Extract the [x, y] coordinate from the center of the cell holding the provided text.  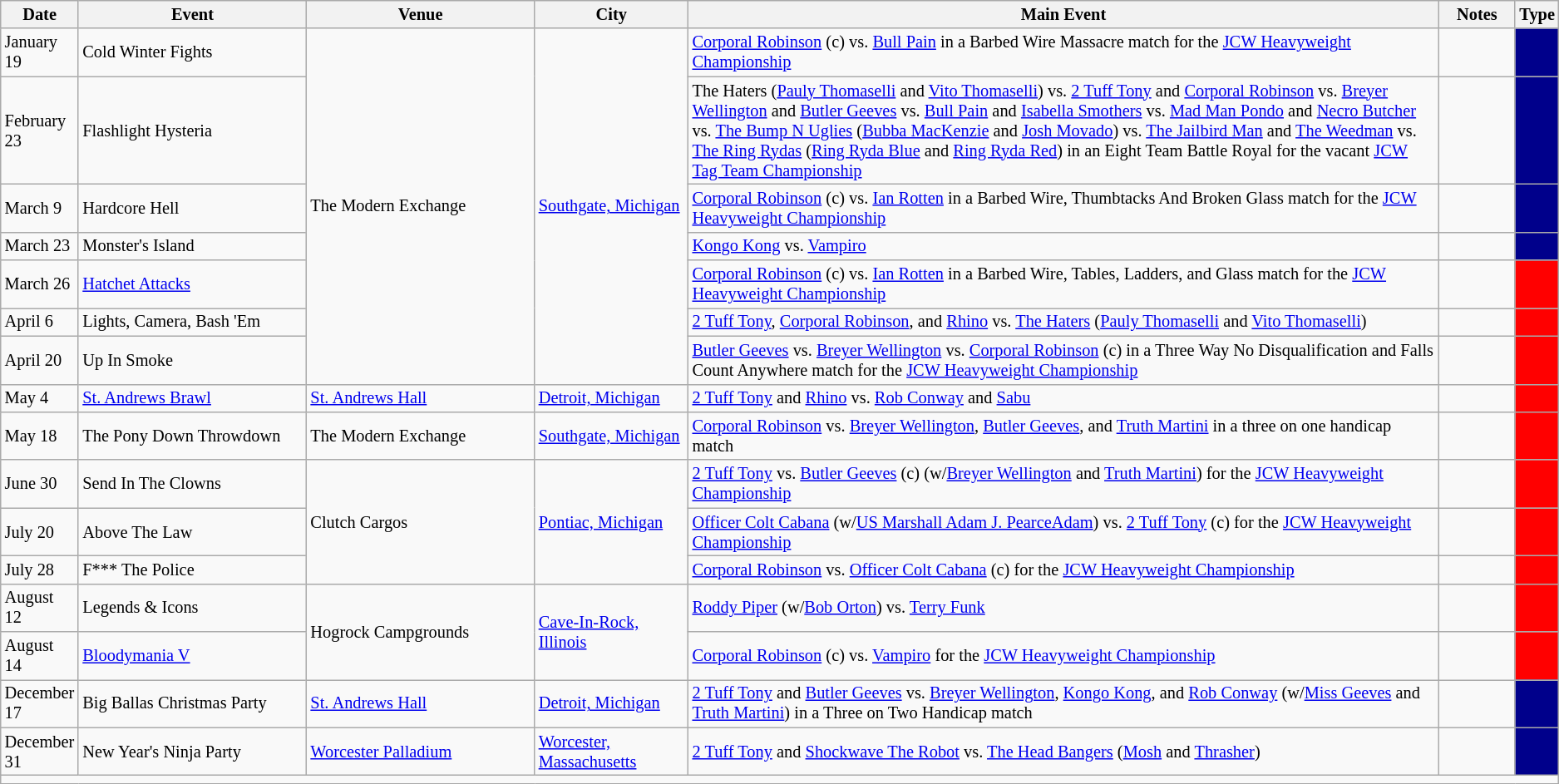
April 20 [40, 360]
Corporal Robinson vs. Officer Colt Cabana (c) for the JCW Heavyweight Championship [1064, 570]
December 17 [40, 703]
Officer Colt Cabana (w/US Marshall Adam J. PearceAdam) vs. 2 Tuff Tony (c) for the JCW Heavyweight Championship [1064, 532]
Main Event [1064, 14]
Flashlight Hysteria [192, 131]
April 6 [40, 322]
July 28 [40, 570]
Pontiac, Michigan [612, 522]
Corporal Robinson (c) vs. Ian Rotten in a Barbed Wire, Thumbtacks And Broken Glass match for the JCW Heavyweight Championship [1064, 208]
Clutch Cargos [421, 522]
Notes [1477, 14]
New Year's Ninja Party [192, 752]
2 Tuff Tony and Shockwave The Robot vs. The Head Bangers (Mosh and Thrasher) [1064, 752]
The Pony Down Throwdown [192, 436]
June 30 [40, 484]
Event [192, 14]
May 4 [40, 398]
Big Ballas Christmas Party [192, 703]
Cave-In-Rock, Illinois [612, 632]
Corporal Robinson (c) vs. Vampiro for the JCW Heavyweight Championship [1064, 656]
Hardcore Hell [192, 208]
Send In The Clowns [192, 484]
St. Andrews Brawl [192, 398]
February 23 [40, 131]
Worcester, Massachusetts [612, 752]
Lights, Camera, Bash 'Em [192, 322]
August 12 [40, 608]
Monster's Island [192, 246]
Worcester Palladium [421, 752]
Legends & Icons [192, 608]
Above The Law [192, 532]
Type [1537, 14]
Up In Smoke [192, 360]
2 Tuff Tony and Butler Geeves vs. Breyer Wellington, Kongo Kong, and Rob Conway (w/Miss Geeves and Truth Martini) in a Three on Two Handicap match [1064, 703]
Kongo Kong vs. Vampiro [1064, 246]
March 26 [40, 284]
Cold Winter Fights [192, 52]
January 19 [40, 52]
March 23 [40, 246]
2 Tuff Tony and Rhino vs. Rob Conway and Sabu [1064, 398]
F*** The Police [192, 570]
Bloodymania V [192, 656]
Hogrock Campgrounds [421, 632]
Venue [421, 14]
City [612, 14]
Corporal Robinson vs. Breyer Wellington, Butler Geeves, and Truth Martini in a three on one handicap match [1064, 436]
Corporal Robinson (c) vs. Ian Rotten in a Barbed Wire, Tables, Ladders, and Glass match for the JCW Heavyweight Championship [1064, 284]
May 18 [40, 436]
Date [40, 14]
Hatchet Attacks [192, 284]
2 Tuff Tony vs. Butler Geeves (c) (w/Breyer Wellington and Truth Martini) for the JCW Heavyweight Championship [1064, 484]
July 20 [40, 532]
Corporal Robinson (c) vs. Bull Pain in a Barbed Wire Massacre match for the JCW Heavyweight Championship [1064, 52]
Roddy Piper (w/Bob Orton) vs. Terry Funk [1064, 608]
December 31 [40, 752]
August 14 [40, 656]
March 9 [40, 208]
2 Tuff Tony, Corporal Robinson, and Rhino vs. The Haters (Pauly Thomaselli and Vito Thomaselli) [1064, 322]
